For the text-containing cell, return its midpoint in (X, Y) coordinate format. 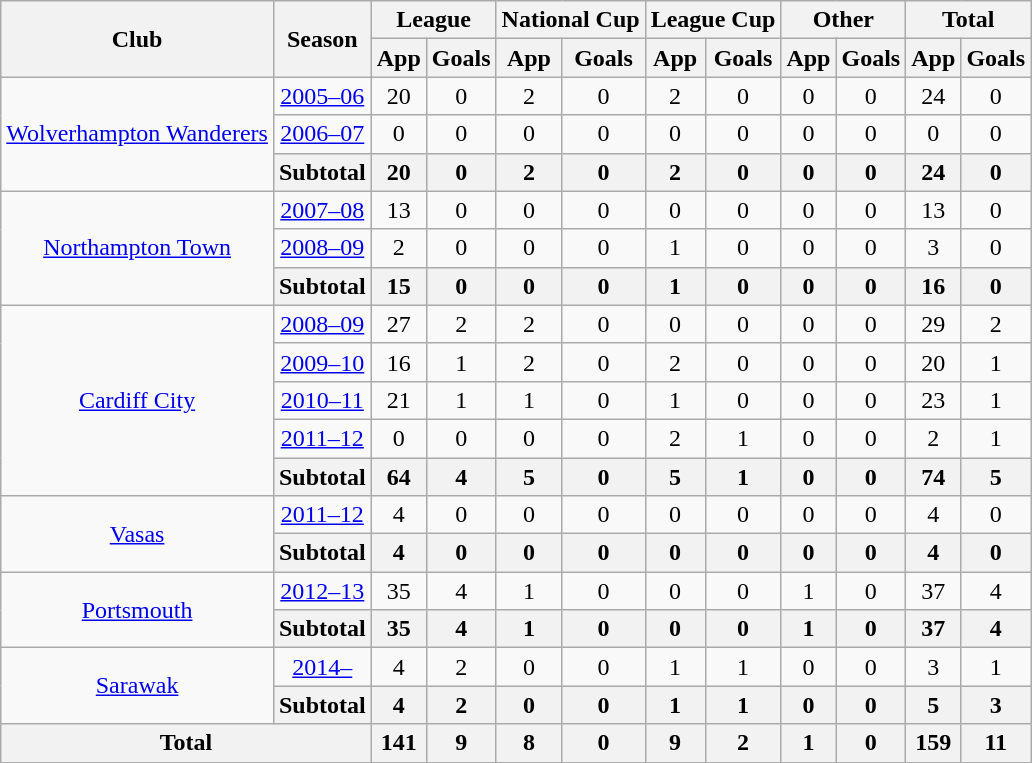
Club (138, 39)
National Cup (570, 20)
27 (398, 324)
64 (398, 477)
Cardiff City (138, 400)
11 (996, 743)
74 (934, 477)
2005–06 (322, 96)
Wolverhampton Wanderers (138, 134)
2010–11 (322, 400)
21 (398, 400)
159 (934, 743)
Northampton Town (138, 248)
Season (322, 39)
Portsmouth (138, 610)
Other (844, 20)
23 (934, 400)
2006–07 (322, 134)
2007–08 (322, 210)
Sarawak (138, 686)
League Cup (713, 20)
League (434, 20)
141 (398, 743)
2012–13 (322, 591)
2014– (322, 667)
Vasas (138, 534)
2009–10 (322, 362)
15 (398, 286)
29 (934, 324)
8 (529, 743)
